Search for the cell housing the specified text and yield its [X, Y] center coordinate. 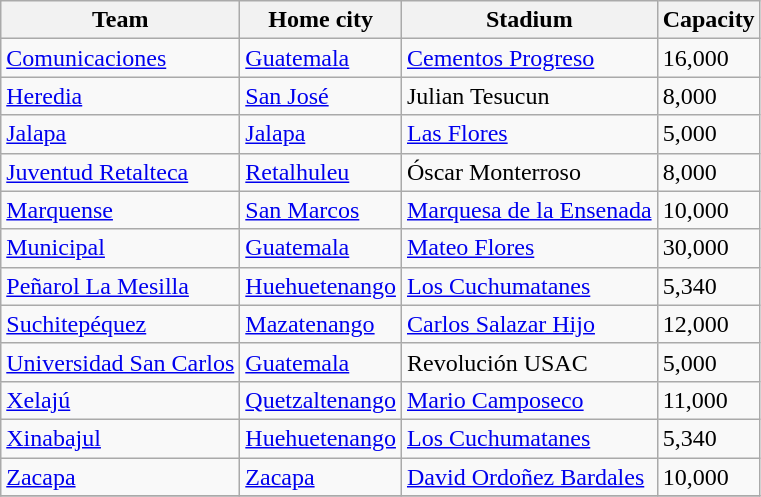
Marquense [120, 210]
Retalhuleu [321, 172]
11,000 [708, 400]
Team [120, 20]
Quetzaltenango [321, 400]
Universidad San Carlos [120, 362]
Mazatenango [321, 324]
Comunicaciones [120, 58]
Carlos Salazar Hijo [529, 324]
Julian Tesucun [529, 96]
Juventud Retalteca [120, 172]
San José [321, 96]
Revolución USAC [529, 362]
Las Flores [529, 134]
David Ordoñez Bardales [529, 477]
12,000 [708, 324]
30,000 [708, 248]
Home city [321, 20]
Municipal [120, 248]
Peñarol La Mesilla [120, 286]
San Marcos [321, 210]
Xelajú [120, 400]
Cementos Progreso [529, 58]
Óscar Monterroso [529, 172]
Heredia [120, 96]
Xinabajul [120, 438]
16,000 [708, 58]
Suchitepéquez [120, 324]
Marquesa de la Ensenada [529, 210]
Stadium [529, 20]
Capacity [708, 20]
Mateo Flores [529, 248]
Mario Camposeco [529, 400]
